From the cell containing the given text, extract its center point as [X, Y] coordinate. 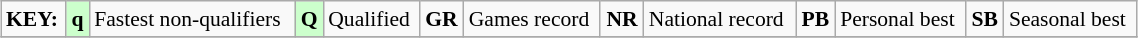
Personal best [900, 19]
PB [816, 19]
GR [442, 19]
Games record [532, 19]
SB [985, 19]
Seasonal best [1070, 19]
National record [720, 19]
NR [622, 19]
q [78, 19]
Qualified [371, 19]
Q [309, 19]
KEY: [34, 19]
Fastest non-qualifiers [192, 19]
